Scan for the cell matching the given text and deliver its [x, y] coordinate at center. 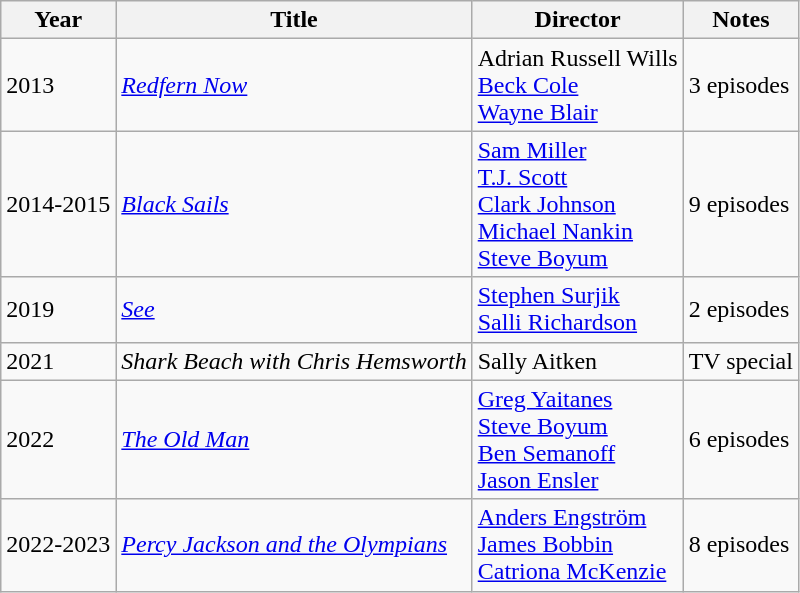
See [294, 310]
Adrian Russell WillsBeck ColeWayne Blair [578, 85]
Title [294, 20]
Sam MillerT.J. ScottClark JohnsonMichael NankinSteve Boyum [578, 204]
2 episodes [740, 310]
3 episodes [740, 85]
6 episodes [740, 440]
Percy Jackson and the Olympians [294, 545]
2019 [58, 310]
8 episodes [740, 545]
Year [58, 20]
2013 [58, 85]
Notes [740, 20]
Director [578, 20]
Black Sails [294, 204]
Redfern Now [294, 85]
Anders EngströmJames BobbinCatriona McKenzie [578, 545]
2014-2015 [58, 204]
TV special [740, 361]
2022-2023 [58, 545]
The Old Man [294, 440]
Stephen SurjikSalli Richardson [578, 310]
9 episodes [740, 204]
Shark Beach with Chris Hemsworth [294, 361]
2021 [58, 361]
2022 [58, 440]
Sally Aitken [578, 361]
Greg YaitanesSteve BoyumBen SemanoffJason Ensler [578, 440]
